Identify which cell holds the provided text, then report its (X, Y) central coordinate. 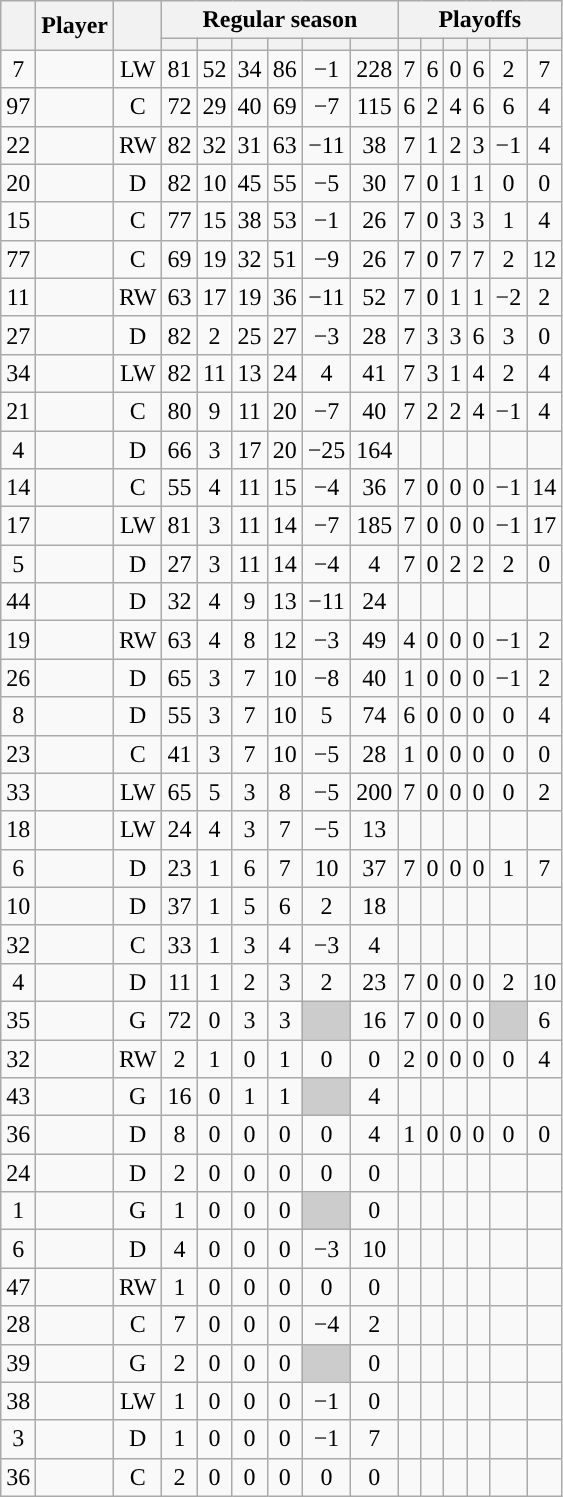
47 (18, 1287)
−2 (508, 297)
43 (18, 1097)
45 (250, 183)
53 (284, 221)
228 (374, 69)
66 (180, 449)
115 (374, 107)
49 (374, 640)
−8 (326, 678)
−9 (326, 259)
31 (250, 145)
44 (18, 602)
86 (284, 69)
25 (250, 335)
22 (18, 145)
74 (374, 716)
−25 (326, 449)
29 (214, 107)
51 (284, 259)
30 (374, 183)
21 (18, 411)
97 (18, 107)
185 (374, 526)
35 (18, 1020)
39 (18, 1363)
200 (374, 792)
164 (374, 449)
Playoffs (480, 20)
Player (75, 26)
Regular season (280, 20)
80 (180, 411)
